Identify which cell holds the provided text, then report its (X, Y) central coordinate. 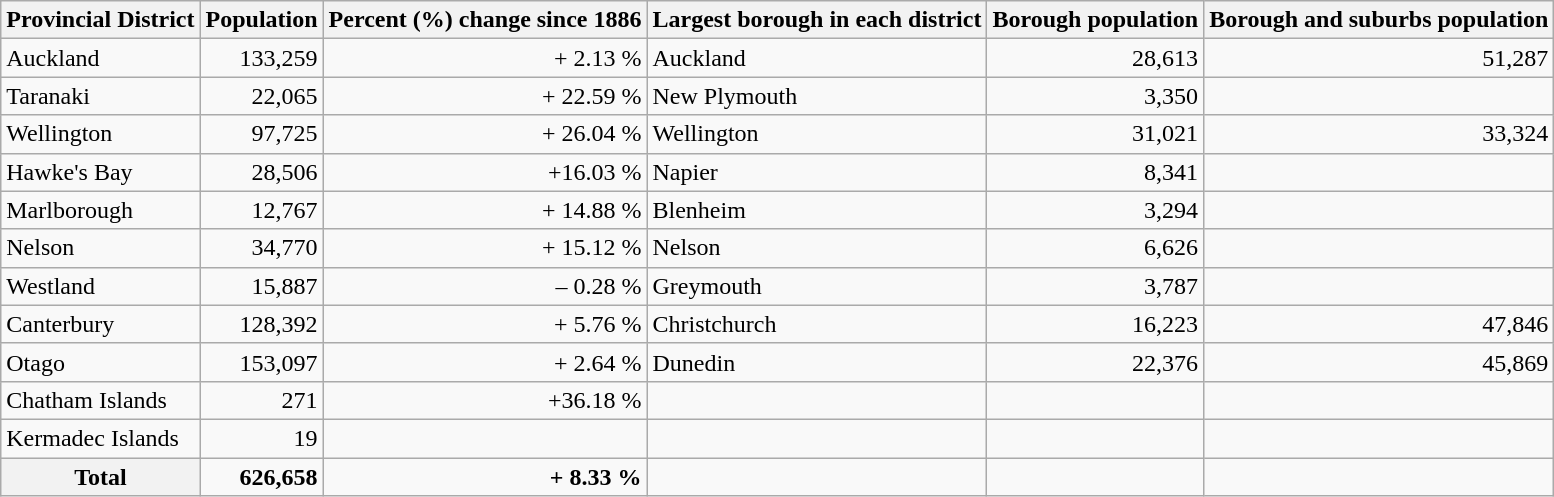
+ 15.12 % (485, 248)
3,294 (1096, 210)
153,097 (262, 362)
Kermadec Islands (100, 438)
19 (262, 438)
+ 2.64 % (485, 362)
97,725 (262, 134)
31,021 (1096, 134)
+ 22.59 % (485, 96)
16,223 (1096, 324)
Otago (100, 362)
34,770 (262, 248)
+36.18 % (485, 400)
128,392 (262, 324)
Dunedin (817, 362)
Percent (%) change since 1886 (485, 20)
12,767 (262, 210)
15,887 (262, 286)
Taranaki (100, 96)
271 (262, 400)
33,324 (1379, 134)
Christchurch (817, 324)
Westland (100, 286)
Marlborough (100, 210)
Blenheim (817, 210)
+ 2.13 % (485, 58)
Total (100, 477)
+16.03 % (485, 172)
22,065 (262, 96)
Greymouth (817, 286)
45,869 (1379, 362)
New Plymouth (817, 96)
Canterbury (100, 324)
8,341 (1096, 172)
Population (262, 20)
+ 14.88 % (485, 210)
+ 8.33 % (485, 477)
133,259 (262, 58)
626,658 (262, 477)
51,287 (1379, 58)
3,787 (1096, 286)
Borough and suburbs population (1379, 20)
Chatham Islands (100, 400)
3,350 (1096, 96)
22,376 (1096, 362)
Largest borough in each district (817, 20)
Provincial District (100, 20)
6,626 (1096, 248)
47,846 (1379, 324)
– 0.28 % (485, 286)
+ 26.04 % (485, 134)
Borough population (1096, 20)
28,506 (262, 172)
28,613 (1096, 58)
+ 5.76 % (485, 324)
Napier (817, 172)
Hawke's Bay (100, 172)
